Return [X, Y] of the center of cell containing provided text 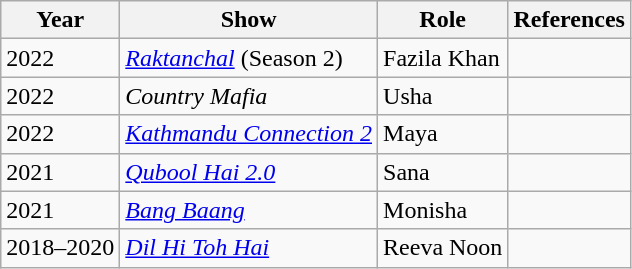
Raktanchal (Season 2) [249, 58]
Usha [443, 96]
References [570, 20]
Kathmandu Connection 2 [249, 134]
Show [249, 20]
Sana [443, 172]
Bang Baang [249, 210]
Maya [443, 134]
Reeva Noon [443, 248]
Fazila Khan [443, 58]
Role [443, 20]
Year [60, 20]
Monisha [443, 210]
Qubool Hai 2.0 [249, 172]
2018–2020 [60, 248]
Country Mafia [249, 96]
Dil Hi Toh Hai [249, 248]
